Determine the (X, Y) coordinate at the center of the cell enclosing the given text.  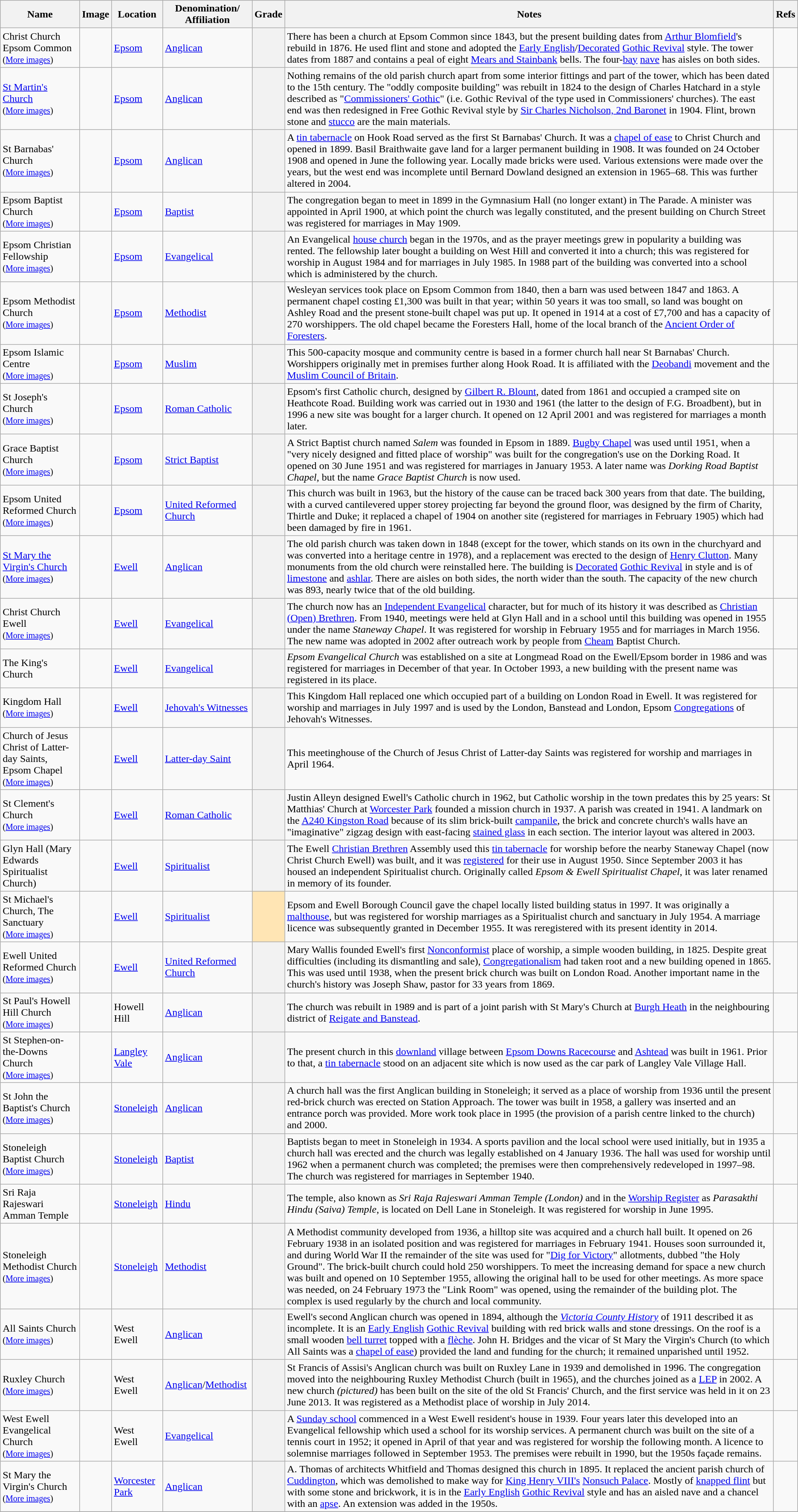
Ruxley Church(More images) (40, 1385)
Christ Church Epsom Common(More images) (40, 48)
Christ Church Ewell(More images) (40, 623)
Latter-day Saint (207, 759)
St Clement's Church(More images) (40, 815)
Kingdom Hall(More images) (40, 708)
Strict Baptist (207, 460)
Location (137, 14)
Ewell United Reformed Church(More images) (40, 967)
Jehovah's Witnesses (207, 708)
Grade (268, 14)
Howell Hill (137, 1012)
Name (40, 14)
Epsom Christian Fellowship(More images) (40, 257)
Epsom United Reformed Church(More images) (40, 510)
St Martin's Church(More images) (40, 98)
Epsom Methodist Church(More images) (40, 313)
St Michael's Church, The Sanctuary(More images) (40, 917)
Langley Vale (137, 1057)
Sri Raja Rajeswari Amman Temple (40, 1204)
All Saints Church(More images) (40, 1334)
Muslim (207, 364)
St John the Baptist's Church(More images) (40, 1108)
This meetinghouse of the Church of Jesus Christ of Latter-day Saints was registered for worship and marriages in April 1964. (529, 759)
Hindu (207, 1204)
St Barnabas' Church(More images) (40, 161)
Church of Jesus Christ of Latter-day Saints, Epsom Chapel(More images) (40, 759)
Grace Baptist Church(More images) (40, 460)
Image (95, 14)
Anglican/Methodist (207, 1385)
Refs (786, 14)
West Ewell Evangelical Church(More images) (40, 1436)
Worcester Park (137, 1486)
Glyn Hall (Mary Edwards Spiritualist Church) (40, 866)
St Paul's Howell Hill Church(More images) (40, 1012)
Notes (529, 14)
Stoneleigh Baptist Church(More images) (40, 1159)
Denomination/Affiliation (207, 14)
Epsom Islamic Centre(More images) (40, 364)
The King's Church (40, 669)
Epsom Baptist Church(More images) (40, 211)
Stoneleigh Methodist Church(More images) (40, 1266)
St Joseph's Church(More images) (40, 408)
St Stephen-on-the-Downs Church(More images) (40, 1057)
